Extract the [X, Y] coordinate from the center of the cell holding the provided text.  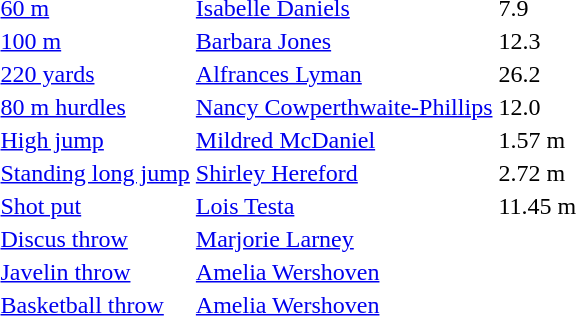
Marjorie Larney [344, 239]
Mildred McDaniel [344, 140]
Nancy Cowperthwaite-Phillips [344, 107]
Barbara Jones [344, 41]
Lois Testa [344, 206]
Alfrances Lyman [344, 74]
Amelia Wershoven [344, 272]
Shirley Hereford [344, 173]
